Extract the [X, Y] coordinate from the center of the cell holding the provided text.  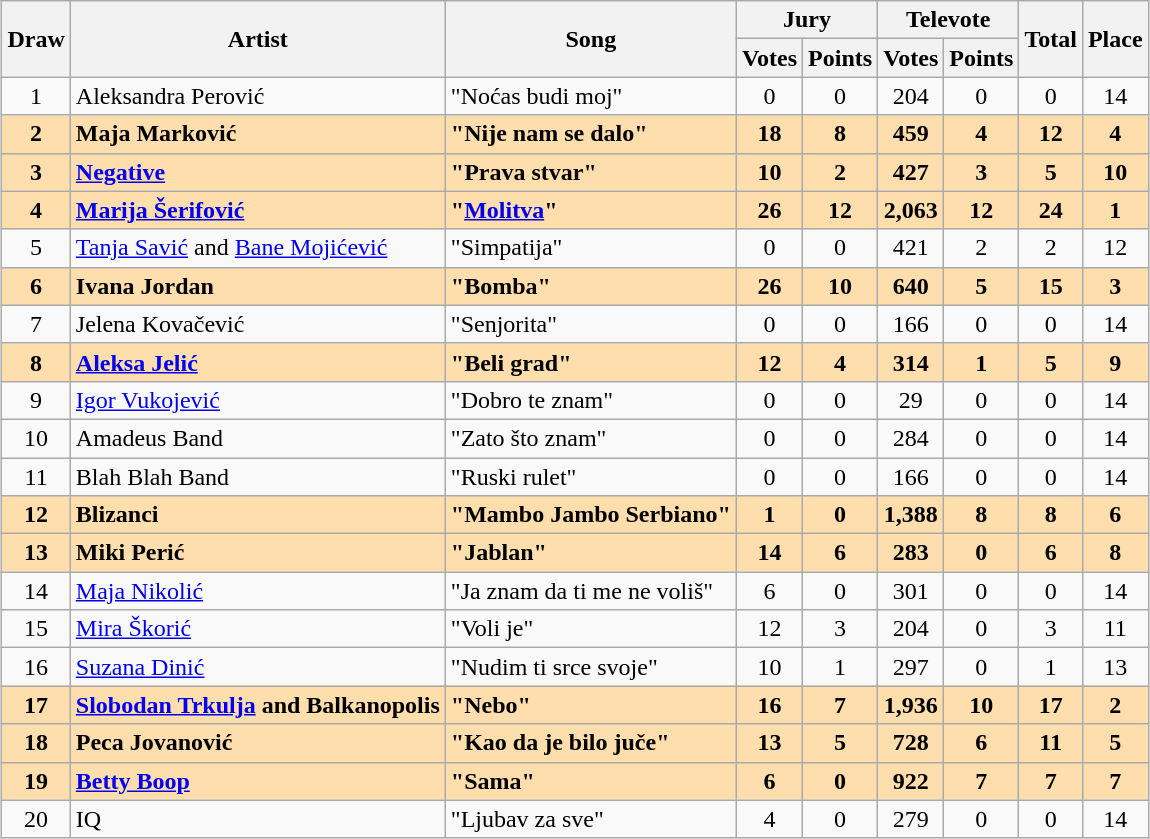
"Sama" [590, 781]
Negative [258, 172]
29 [911, 400]
"Ljubav za sve" [590, 819]
2,063 [911, 210]
Jury [806, 20]
20 [36, 819]
Tanja Savić and Bane Mojićević [258, 248]
Peca Jovanović [258, 743]
Slobodan Trkulja and Balkanopolis [258, 705]
284 [911, 438]
"Simpatija" [590, 248]
"Bomba" [590, 286]
Jelena Kovačević [258, 324]
"Mambo Jambo Serbiano" [590, 515]
279 [911, 819]
"Ja znam da ti me ne voliš" [590, 591]
Total [1051, 39]
Aleksandra Perović [258, 96]
"Nudim ti srce svoje" [590, 667]
"Senjorita" [590, 324]
283 [911, 553]
728 [911, 743]
640 [911, 286]
19 [36, 781]
"Kao da je bilo juče" [590, 743]
24 [1051, 210]
IQ [258, 819]
"Voli je" [590, 629]
Maja Nikolić [258, 591]
Maja Marković [258, 134]
Miki Perić [258, 553]
421 [911, 248]
"Dobro te znam" [590, 400]
"Jablan" [590, 553]
"Noćas budi moj" [590, 96]
1,936 [911, 705]
"Beli grad" [590, 362]
Amadeus Band [258, 438]
"Ruski rulet" [590, 477]
Marija Šerifović [258, 210]
Televote [948, 20]
"Prava stvar" [590, 172]
Song [590, 39]
Igor Vukojević [258, 400]
314 [911, 362]
Draw [36, 39]
Ivana Jordan [258, 286]
Suzana Dinić [258, 667]
301 [911, 591]
"Molitva" [590, 210]
"Nije nam se dalo" [590, 134]
Betty Boop [258, 781]
Mira Škorić [258, 629]
459 [911, 134]
427 [911, 172]
1,388 [911, 515]
922 [911, 781]
297 [911, 667]
"Zato što znam" [590, 438]
Blah Blah Band [258, 477]
"Nebo" [590, 705]
Place [1115, 39]
Artist [258, 39]
Aleksa Jelić [258, 362]
Blizanci [258, 515]
